For the text-containing cell, return its midpoint in (X, Y) coordinate format. 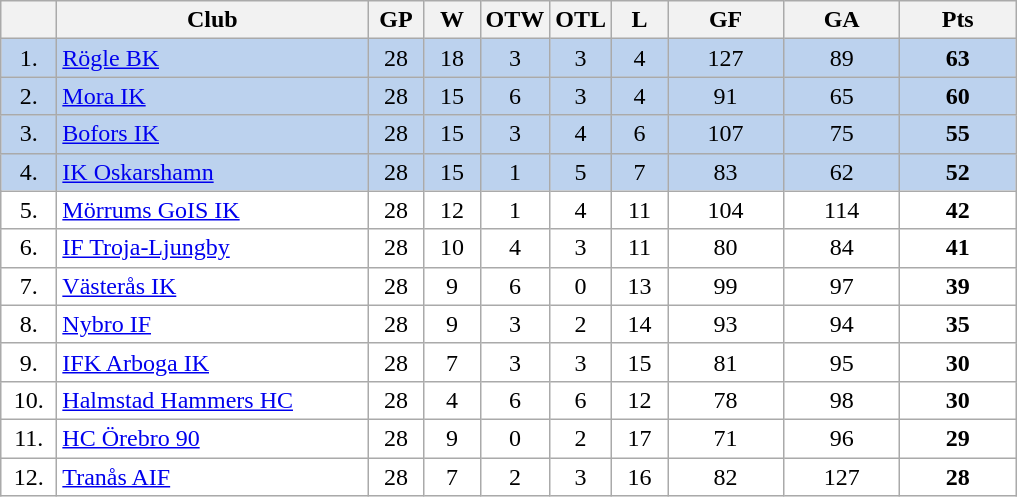
L (640, 20)
2. (29, 96)
W (452, 20)
5. (29, 210)
11. (29, 438)
7. (29, 286)
Mörrums GoIS IK (212, 210)
41 (958, 248)
35 (958, 324)
12. (29, 477)
99 (726, 286)
3. (29, 134)
Halmstad Hammers HC (212, 400)
104 (726, 210)
52 (958, 172)
17 (640, 438)
93 (726, 324)
IFK Arboga IK (212, 362)
98 (842, 400)
10. (29, 400)
83 (726, 172)
91 (726, 96)
OTW (515, 20)
GA (842, 20)
75 (842, 134)
GF (726, 20)
GP (396, 20)
114 (842, 210)
95 (842, 362)
IF Troja-Ljungby (212, 248)
9. (29, 362)
71 (726, 438)
60 (958, 96)
80 (726, 248)
82 (726, 477)
5 (581, 172)
Mora IK (212, 96)
IK Oskarshamn (212, 172)
55 (958, 134)
Club (212, 20)
81 (726, 362)
16 (640, 477)
4. (29, 172)
94 (842, 324)
1. (29, 58)
Tranås AIF (212, 477)
29 (958, 438)
63 (958, 58)
Nybro IF (212, 324)
89 (842, 58)
14 (640, 324)
Rögle BK (212, 58)
Västerås IK (212, 286)
13 (640, 286)
84 (842, 248)
62 (842, 172)
8. (29, 324)
18 (452, 58)
Bofors IK (212, 134)
6. (29, 248)
Pts (958, 20)
OTL (581, 20)
42 (958, 210)
78 (726, 400)
96 (842, 438)
HC Örebro 90 (212, 438)
10 (452, 248)
65 (842, 96)
39 (958, 286)
107 (726, 134)
97 (842, 286)
